Find where the given text appears and provide that cell's center as (x, y) coordinate. 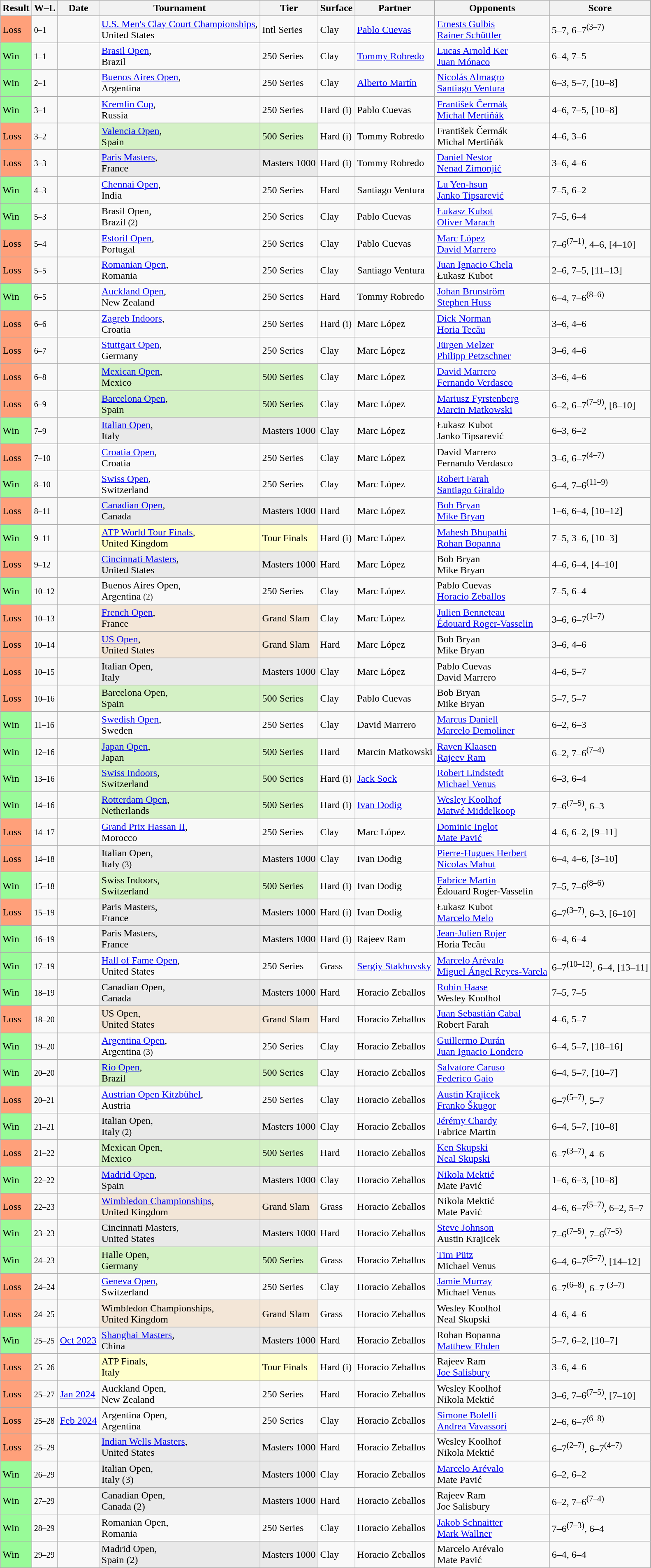
0–1 (44, 30)
25–28 (44, 1420)
Argentina Open,Argentina (179, 1420)
26–29 (44, 1474)
Raven Klaasen Rajeev Ram (492, 752)
Kremlin Cup,Russia (179, 109)
Łukasz Kubot Marcelo Melo (492, 912)
6–2, 6–2 (600, 1474)
6–8 (44, 378)
ATP World Tour Finals,United Kingdom (179, 538)
Madrid Open,Spain (2) (179, 1554)
3–3 (44, 163)
6–7(5–7), 5–7 (600, 1100)
Rohan Bopanna Matthew Ebden (492, 1341)
5–4 (44, 243)
4–6, 7–5, [10–8] (600, 109)
14–17 (44, 832)
1–6, 6–4, [10–12] (600, 511)
Brasil Open,Brazil (179, 56)
Marcin Matkowski (395, 752)
Lu Yen-hsun Janko Tipsarević (492, 190)
W–L (44, 8)
9–12 (44, 564)
6–7 (44, 350)
6–7(10–12), 6–4, [13–11] (600, 966)
6–3, 6–2 (600, 431)
11–16 (44, 725)
Valencia Open,Spain (179, 137)
Japan Open,Japan (179, 752)
28–29 (44, 1527)
Zagreb Indoors,Croatia (179, 323)
Pablo Cuevas Horacio Zeballos (492, 591)
4–6, 6–4, [4–10] (600, 564)
Wesley Koolhof Matwé Middelkoop (492, 805)
7–6(7–3), 6–4 (600, 1527)
Nicolás Almagro Santiago Ventura (492, 83)
Surface (336, 8)
Rio Open,Brazil (179, 1072)
Grand Prix Hassan II,Morocco (179, 832)
Austin Krajicek Franko Škugor (492, 1100)
Mariusz Fyrstenberg Marcin Matkowski (492, 404)
10–15 (44, 671)
25–26 (44, 1367)
3–6, 6–7(4–7) (600, 457)
5–7, 5–7 (600, 698)
4–6, 4–6 (600, 1313)
3–6, 6–7(1–7) (600, 618)
Rotterdam Open,Netherlands (179, 805)
18–19 (44, 993)
3–2 (44, 137)
David Marrero (395, 725)
25–29 (44, 1448)
Wesley Koolhof Neal Skupski (492, 1313)
24–24 (44, 1287)
Marcelo Arévalo Miguel Ángel Reyes-Varela (492, 966)
Alberto Martín (395, 83)
Tournament (179, 8)
Juan Sebastián Cabal Robert Farah (492, 1019)
Steve Johnson Austin Krajicek (492, 1234)
6–4, 7–6(11–9) (600, 484)
22–22 (44, 1179)
Austrian Open Kitzbühel,Austria (179, 1100)
5–5 (44, 270)
Robin Haase Wesley Koolhof (492, 993)
12–16 (44, 752)
7–9 (44, 431)
Chennai Open,India (179, 190)
Ken Skupski Neal Skupski (492, 1153)
7–5, 3–6, [10–3] (600, 538)
Stuttgart Open,Germany (179, 350)
13–16 (44, 779)
6–4, 7–6(8–6) (600, 297)
9–11 (44, 538)
20–21 (44, 1100)
6–7(3–7), 6–3, [6–10] (600, 912)
10–12 (44, 591)
Jürgen Melzer Philipp Petzschner (492, 350)
7–5, 7–6(8–6) (600, 886)
Juan Ignacio Chela Łukasz Kubot (492, 270)
25–25 (44, 1341)
Ernests Gulbis Rainer Schüttler (492, 30)
4–3 (44, 190)
Hall of Fame Open,United States (179, 966)
2–6, 6–7(6–8) (600, 1420)
27–29 (44, 1501)
Pablo Cuevas David Marrero (492, 671)
Dominic Inglot Mate Pavić (492, 832)
Johan Brunström Stephen Huss (492, 297)
17–19 (44, 966)
7–6(7–5), 6–3 (600, 805)
6–6 (44, 323)
23–23 (44, 1234)
Argentina Open,Argentina (3) (179, 1046)
3–1 (44, 109)
6–4, 5–7, [18–16] (600, 1046)
Tim Pütz Michael Venus (492, 1260)
4–6, 6–2, [9–11] (600, 832)
10–13 (44, 618)
Jan 2024 (78, 1394)
Robert Farah Santiago Giraldo (492, 484)
22–23 (44, 1207)
6–4, 7–5 (600, 56)
4–6, 6–7(5–7), 6–2, 5–7 (600, 1207)
7–5, 7–5 (600, 993)
Sergiy Stakhovsky (395, 966)
6–2, 6–3 (600, 725)
Geneva Open,Switzerland (179, 1287)
Opponents (492, 8)
3–6, 7–6(7–5), [7–10] (600, 1394)
16–19 (44, 939)
6–5 (44, 297)
18–20 (44, 1019)
Indian Wells Masters,United States (179, 1448)
U.S. Men's Clay Court Championships,United States (179, 30)
Łukasz Kubot Janko Tipsarević (492, 431)
5–7, 6–2, [10–7] (600, 1341)
14–18 (44, 859)
Shanghai Masters,China (179, 1341)
1–1 (44, 56)
Partner (395, 8)
Jack Sock (395, 779)
29–29 (44, 1554)
15–19 (44, 912)
5–7, 6–7(3–7) (600, 30)
Halle Open,Germany (179, 1260)
1–6, 6–3, [10–8] (600, 1179)
21–22 (44, 1153)
Buenos Aires Open,Argentina (2) (179, 591)
Feb 2024 (78, 1420)
Date (78, 8)
6–7(3–7), 4–6 (600, 1153)
6–3, 6–4 (600, 779)
5–3 (44, 216)
6–2, 6–7(7–9), [8–10] (600, 404)
6–7(6–8), 6–7 (3–7) (600, 1287)
Simone Bolelli Andrea Vavassori (492, 1420)
7–6(7–1), 4–6, [4–10] (600, 243)
Swiss Open,Switzerland (179, 484)
Mahesh Bhupathi Rohan Bopanna (492, 538)
8–10 (44, 484)
6–7(2–7), 6–7(4–7) (600, 1448)
Jamie Murray Michael Venus (492, 1287)
Swedish Open,Sweden (179, 725)
Score (600, 8)
4–6, 3–6 (600, 137)
Madrid Open,Spain (179, 1179)
14–16 (44, 805)
10–16 (44, 698)
15–18 (44, 886)
ATP Finals,Italy (179, 1367)
Lucas Arnold Ker Juan Mónaco (492, 56)
8–11 (44, 511)
Marc López David Marrero (492, 243)
Daniel Nestor Nenad Zimonjić (492, 163)
25–27 (44, 1394)
Łukasz Kubot Oliver Marach (492, 216)
Estoril Open,Portugal (179, 243)
Robert Lindstedt Michael Venus (492, 779)
7–6(7–5), 7–6(7–5) (600, 1234)
Croatia Open,Croatia (179, 457)
Dick Norman Horia Tecău (492, 323)
Pierre-Hugues Herbert Nicolas Mahut (492, 859)
Result (16, 8)
Brasil Open,Brazil (2) (179, 216)
Julien Benneteau Édouard Roger-Vasselin (492, 618)
Rajeev Ram (395, 939)
Fabrice Martin Édouard Roger-Vasselin (492, 886)
Jean-Julien Rojer Horia Tecău (492, 939)
6–4, 5–7, [10–8] (600, 1126)
6–9 (44, 404)
Jérémy Chardy Fabrice Martin (492, 1126)
6–4, 5–7, [10–7] (600, 1072)
2–6, 7–5, [11–13] (600, 270)
19–20 (44, 1046)
French Open,France (179, 618)
Guillermo Durán Juan Ignacio Londero (492, 1046)
Oct 2023 (78, 1341)
Salvatore Caruso Federico Gaio (492, 1072)
6–4, 4–6, [3–10] (600, 859)
6–3, 5–7, [10–8] (600, 83)
7–10 (44, 457)
24–25 (44, 1313)
20–20 (44, 1072)
10–14 (44, 645)
7–5, 6–2 (600, 190)
6–4, 6–7(5–7), [14–12] (600, 1260)
Marcus Daniell Marcelo Demoliner (492, 725)
Canadian Open,Canada (2) (179, 1501)
Jakob Schnaitter Mark Wallner (492, 1527)
Intl Series (289, 30)
Italian Open,Italy (2) (179, 1126)
Tier (289, 8)
Buenos Aires Open,Argentina (179, 83)
21–21 (44, 1126)
2–1 (44, 83)
24–23 (44, 1260)
